Provide the (X, Y) coordinate of the cell's center where the given text is located.  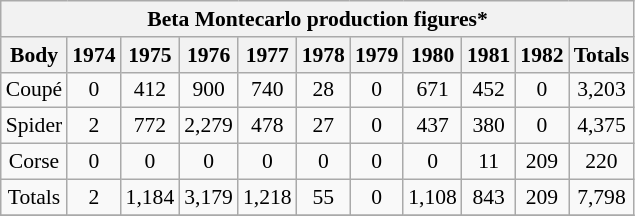
478 (268, 126)
1,218 (268, 197)
452 (488, 90)
772 (150, 126)
1975 (150, 55)
437 (432, 126)
1980 (432, 55)
412 (150, 90)
Beta Montecarlo production figures* (318, 19)
7,798 (602, 197)
380 (488, 126)
1977 (268, 55)
28 (324, 90)
220 (602, 162)
4,375 (602, 126)
2,279 (208, 126)
Spider (34, 126)
1,184 (150, 197)
1976 (208, 55)
740 (268, 90)
Body (34, 55)
11 (488, 162)
1,108 (432, 197)
1982 (542, 55)
900 (208, 90)
55 (324, 197)
1979 (376, 55)
Corse (34, 162)
27 (324, 126)
1981 (488, 55)
3,203 (602, 90)
1974 (94, 55)
Coupé (34, 90)
843 (488, 197)
3,179 (208, 197)
671 (432, 90)
1978 (324, 55)
